Return (X, Y) of the center of cell containing provided text 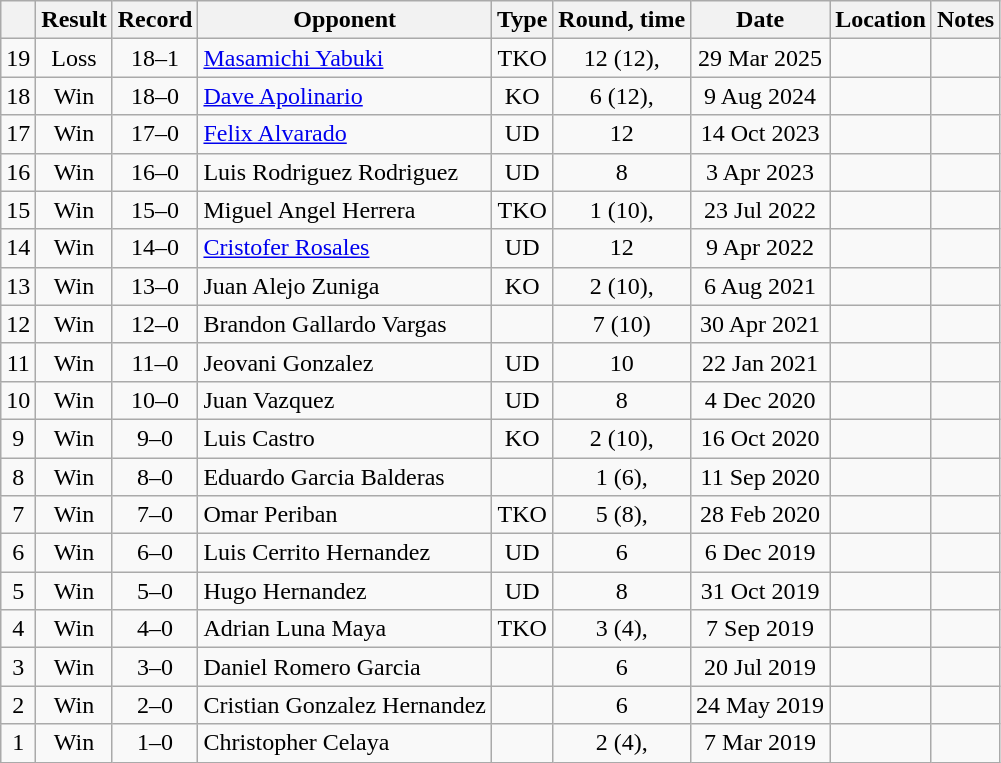
14–0 (155, 248)
7 Mar 2019 (760, 743)
5 (8), (622, 515)
13 (18, 286)
11 (18, 362)
14 Oct 2023 (760, 134)
Brandon Gallardo Vargas (345, 324)
Juan Vazquez (345, 400)
Dave Apolinario (345, 96)
Hugo Hernandez (345, 591)
10–0 (155, 400)
Luis Cerrito Hernandez (345, 553)
Juan Alejo Zuniga (345, 286)
Luis Castro (345, 438)
6 (12), (622, 96)
Christopher Celaya (345, 743)
9 Apr 2022 (760, 248)
Adrian Luna Maya (345, 629)
18–0 (155, 96)
19 (18, 58)
2 (18, 705)
6 Dec 2019 (760, 553)
Notes (965, 20)
3 (4), (622, 629)
31 Oct 2019 (760, 591)
Daniel Romero Garcia (345, 667)
7 Sep 2019 (760, 629)
13–0 (155, 286)
Round, time (622, 20)
18 (18, 96)
29 Mar 2025 (760, 58)
1 (18, 743)
12 (12), (622, 58)
16 Oct 2020 (760, 438)
28 Feb 2020 (760, 515)
Record (155, 20)
17 (18, 134)
1–0 (155, 743)
18–1 (155, 58)
6 Aug 2021 (760, 286)
9 Aug 2024 (760, 96)
23 Jul 2022 (760, 210)
7–0 (155, 515)
5–0 (155, 591)
3–0 (155, 667)
4–0 (155, 629)
Omar Periban (345, 515)
Result (74, 20)
15–0 (155, 210)
11 Sep 2020 (760, 477)
Opponent (345, 20)
8–0 (155, 477)
Loss (74, 58)
24 May 2019 (760, 705)
Masamichi Yabuki (345, 58)
3 Apr 2023 (760, 172)
Miguel Angel Herrera (345, 210)
15 (18, 210)
11–0 (155, 362)
Cristofer Rosales (345, 248)
Eduardo Garcia Balderas (345, 477)
Felix Alvarado (345, 134)
Location (881, 20)
12–0 (155, 324)
9 (18, 438)
30 Apr 2021 (760, 324)
7 (10) (622, 324)
16–0 (155, 172)
17–0 (155, 134)
6–0 (155, 553)
5 (18, 591)
Cristian Gonzalez Hernandez (345, 705)
16 (18, 172)
14 (18, 248)
Date (760, 20)
4 Dec 2020 (760, 400)
22 Jan 2021 (760, 362)
Jeovani Gonzalez (345, 362)
4 (18, 629)
Luis Rodriguez Rodriguez (345, 172)
9–0 (155, 438)
2–0 (155, 705)
20 Jul 2019 (760, 667)
7 (18, 515)
2 (4), (622, 743)
1 (6), (622, 477)
1 (10), (622, 210)
3 (18, 667)
Type (522, 20)
